Return (x, y) of the center of cell containing provided text 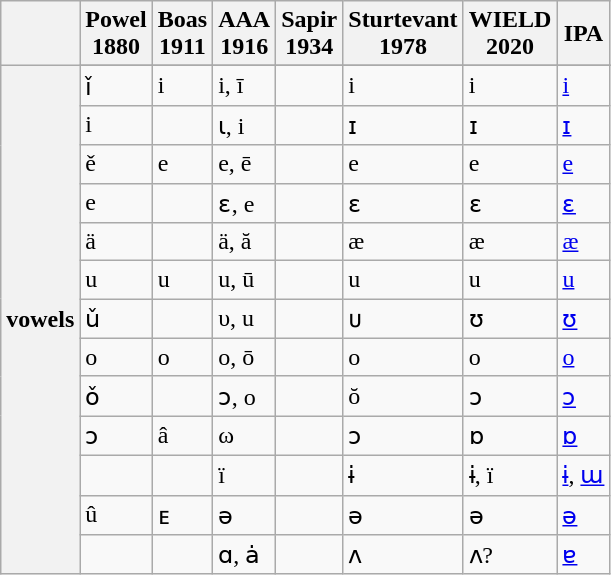
ï (244, 475)
ɨ, ɯ (584, 475)
o, ō (244, 357)
ɐ (584, 555)
e, ē (244, 164)
ɑ, ȧ (244, 555)
IPA (584, 34)
i, ī (244, 86)
ǔ (116, 319)
ʌ (403, 555)
ʌ? (510, 555)
υ, u (244, 319)
ɨ, ï (510, 475)
ω (244, 436)
ᴇ (182, 515)
ɔ, o (244, 396)
ɨ (403, 475)
WIELD2020 (510, 34)
vowels (40, 320)
û (116, 515)
ᴜ (403, 319)
ǒ (116, 396)
ŏ (403, 396)
Sapir1934 (310, 34)
Sturtevant1978 (403, 34)
Powel1880 (116, 34)
ǐ (116, 86)
ɛ, e (244, 203)
ɩ, i (244, 125)
ě (116, 164)
Boas1911 (182, 34)
ä, ă (244, 242)
u, ū (244, 280)
â (182, 436)
AAA1916 (244, 34)
ä (116, 242)
